Determine the [X, Y] coordinate at the center of the cell enclosing the given text.  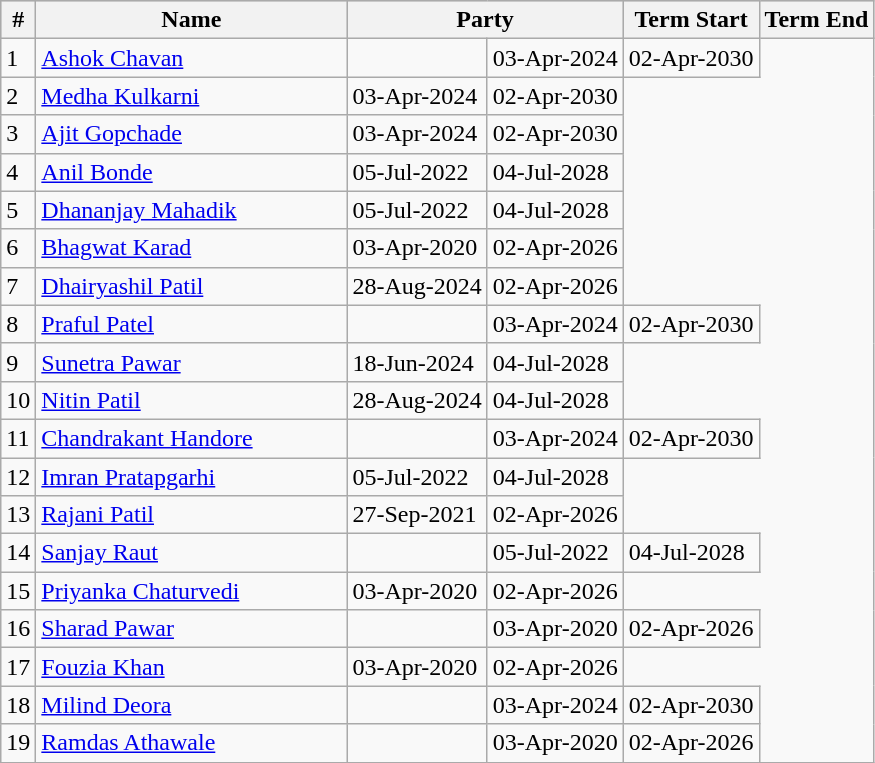
Milind Deora [192, 705]
18-Jun-2024 [417, 362]
2 [18, 96]
17 [18, 667]
Dhairyashil Patil [192, 286]
Term End [816, 20]
27-Sep-2021 [417, 515]
Dhananjay Mahadik [192, 210]
Chandrakant Handore [192, 438]
5 [18, 210]
6 [18, 248]
9 [18, 362]
Sharad Pawar [192, 629]
1 [18, 58]
12 [18, 477]
Ajit Gopchade [192, 134]
Term Start [691, 20]
Party [485, 20]
3 [18, 134]
Name [192, 20]
Ashok Chavan [192, 58]
Sanjay Raut [192, 553]
15 [18, 591]
Anil Bonde [192, 172]
Praful Patel [192, 324]
Bhagwat Karad [192, 248]
8 [18, 324]
18 [18, 705]
Sunetra Pawar [192, 362]
Fouzia Khan [192, 667]
19 [18, 743]
Medha Kulkarni [192, 96]
Imran Pratapgarhi [192, 477]
13 [18, 515]
10 [18, 400]
11 [18, 438]
16 [18, 629]
# [18, 20]
Nitin Patil [192, 400]
Rajani Patil [192, 515]
4 [18, 172]
Ramdas Athawale [192, 743]
Priyanka Chaturvedi [192, 591]
7 [18, 286]
14 [18, 553]
